From the cell containing the given text, extract its center point as (x, y) coordinate. 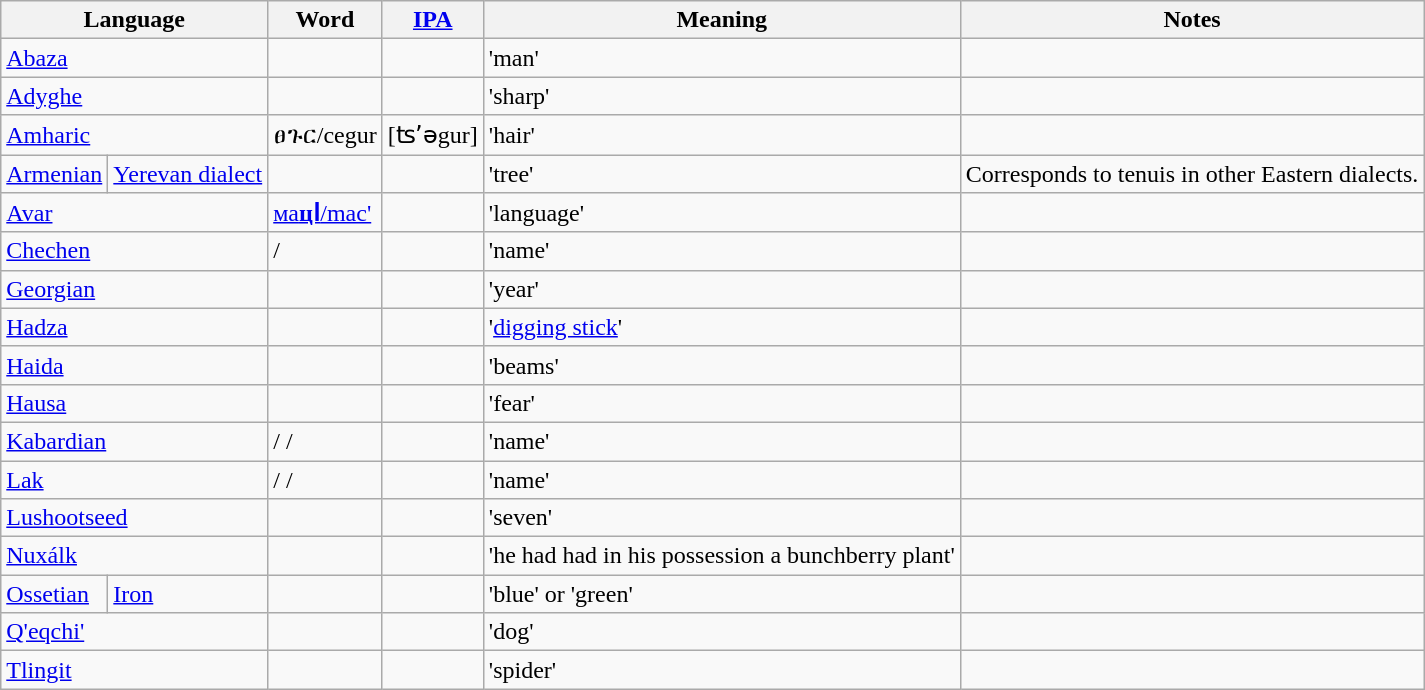
Armenian (54, 173)
мацӀ/mac' (326, 213)
'year' (722, 289)
'spider' (722, 670)
'fear' (722, 403)
Ossetian (54, 594)
'language' (722, 213)
Lushootseed (134, 518)
[ʦʼəgur] (432, 135)
Word (326, 20)
Amharic (134, 135)
Tlingit (134, 670)
Chechen (134, 251)
Q'eqchi' (134, 632)
Georgian (134, 289)
Iron (188, 594)
'man' (722, 58)
Meaning (722, 20)
'seven' (722, 518)
'digging stick' (722, 327)
Adyghe (134, 96)
Language (134, 20)
Corresponds to tenuis in other Eastern dialects. (1192, 173)
Yerevan dialect (188, 173)
Lak (134, 479)
'beams' (722, 365)
Avar (134, 213)
Notes (1192, 20)
'sharp' (722, 96)
'he had had in his possession a bunchberry plant' (722, 556)
Haida (134, 365)
'dog' (722, 632)
ፀጉር/cegur (326, 135)
Kabardian (134, 441)
/ (326, 251)
Abaza (134, 58)
'tree' (722, 173)
Hausa (134, 403)
Hadza (134, 327)
IPA (432, 20)
'hair' (722, 135)
Nuxálk (134, 556)
'blue' or 'green' (722, 594)
